Provide the [x, y] coordinate of the cell's center where the given text is located.  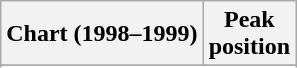
Peakposition [249, 34]
Chart (1998–1999) [102, 34]
